Locate the cell with the specified text and output its (x, y) center coordinate. 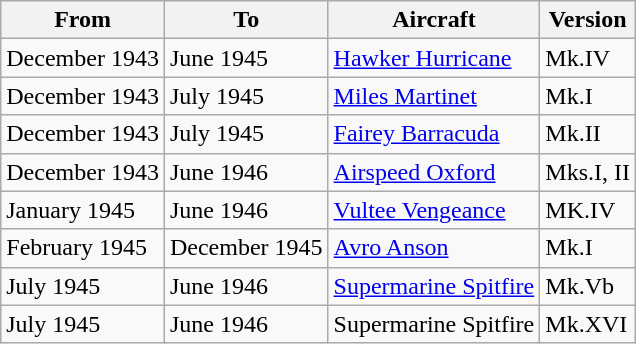
Version (588, 20)
Avro Anson (434, 248)
Miles Martinet (434, 96)
Mk.IV (588, 58)
June 1945 (246, 58)
January 1945 (83, 210)
Hawker Hurricane (434, 58)
Mk.XVI (588, 324)
Airspeed Oxford (434, 172)
MK.IV (588, 210)
From (83, 20)
To (246, 20)
Vultee Vengeance (434, 210)
February 1945 (83, 248)
Mk.II (588, 134)
Fairey Barracuda (434, 134)
Aircraft (434, 20)
Mk.Vb (588, 286)
Mks.I, II (588, 172)
December 1945 (246, 248)
